Output the [x, y] coordinate of the center of the cell containing the given text.  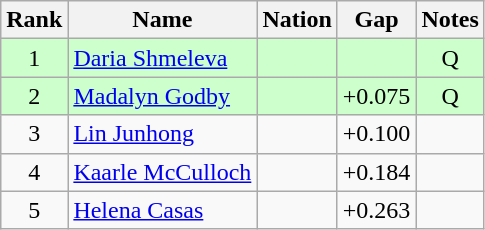
Lin Junhong [162, 134]
Helena Casas [162, 210]
Daria Shmeleva [162, 58]
Notes [450, 20]
+0.100 [376, 134]
Gap [376, 20]
2 [34, 96]
Kaarle McCulloch [162, 172]
3 [34, 134]
5 [34, 210]
4 [34, 172]
Madalyn Godby [162, 96]
+0.184 [376, 172]
1 [34, 58]
Name [162, 20]
+0.263 [376, 210]
+0.075 [376, 96]
Rank [34, 20]
Nation [297, 20]
